Extract the (X, Y) coordinate from the center of the cell holding the provided text.  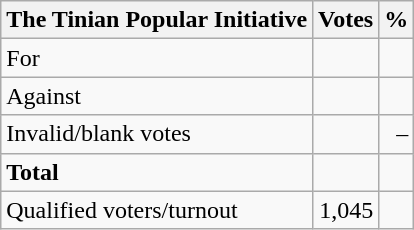
– (396, 134)
% (396, 20)
Qualified voters/turnout (157, 210)
1,045 (346, 210)
Total (157, 172)
For (157, 58)
The Tinian Popular Initiative (157, 20)
Votes (346, 20)
Against (157, 96)
Invalid/blank votes (157, 134)
